Return the (x, y) coordinate for the center point of the cell that contains the specified text.  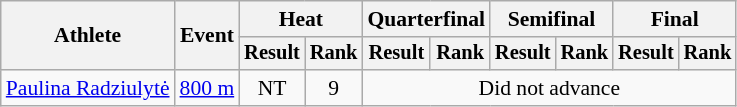
Quarterfinal (426, 19)
9 (334, 88)
Did not advance (549, 88)
Paulina Radziulytė (88, 88)
NT (272, 88)
800 m (208, 88)
Final (674, 19)
Semifinal (552, 19)
Heat (300, 19)
Athlete (88, 36)
Event (208, 36)
